Find where the given text appears and provide that cell's center as [x, y] coordinate. 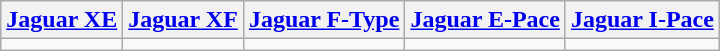
Jaguar XE [62, 20]
Jaguar E-Pace [486, 20]
Jaguar I-Pace [642, 20]
Jaguar F-Type [324, 20]
Jaguar XF [184, 20]
